Pinpoint the cell where the given text exists, returning its [x, y] midpoint coordinate. 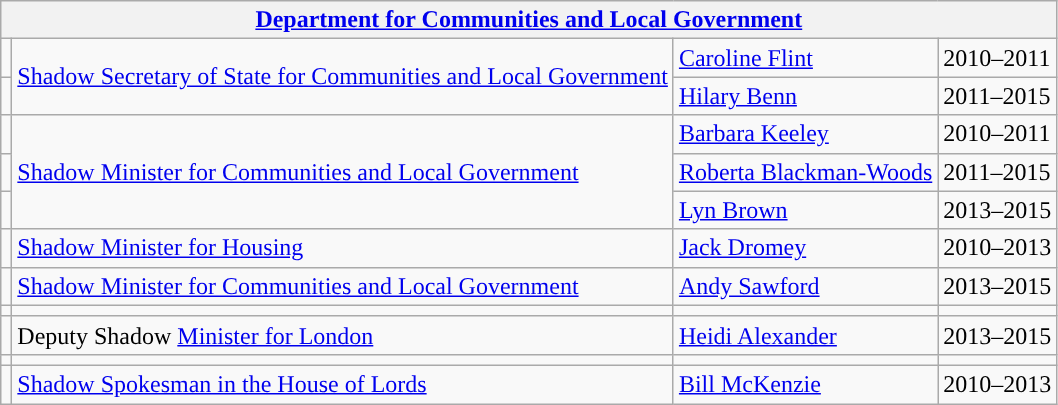
Department for Communities and Local Government [529, 20]
Jack Dromey [805, 248]
Shadow Minister for Housing [343, 248]
Hilary Benn [805, 96]
Lyn Brown [805, 210]
Shadow Secretary of State for Communities and Local Government [343, 77]
Barbara Keeley [805, 134]
Heidi Alexander [805, 335]
Shadow Spokesman in the House of Lords [343, 384]
Deputy Shadow Minister for London [343, 335]
Roberta Blackman-Woods [805, 172]
Caroline Flint [805, 58]
Andy Sawford [805, 286]
Bill McKenzie [805, 384]
